Search for the cell housing the specified text and yield its [X, Y] center coordinate. 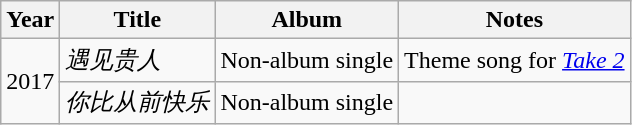
2017 [30, 82]
你比从前快乐 [138, 102]
Theme song for Take 2 [514, 60]
Album [307, 20]
遇见贵人 [138, 60]
Title [138, 20]
Notes [514, 20]
Year [30, 20]
